Search for the cell housing the specified text and yield its (x, y) center coordinate. 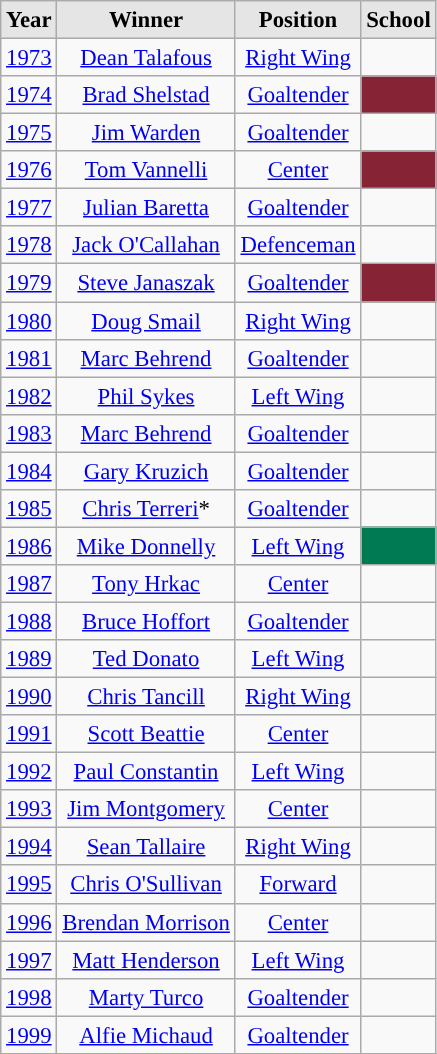
1995 (29, 885)
Ted Donato (146, 659)
1984 (29, 471)
Winner (146, 20)
Doug Smail (146, 321)
Defenceman (298, 245)
1987 (29, 584)
Scott Beattie (146, 734)
1977 (29, 208)
1988 (29, 621)
Year (29, 20)
Tony Hrkac (146, 584)
1983 (29, 433)
Chris Terreri* (146, 509)
1998 (29, 997)
1975 (29, 133)
1997 (29, 960)
1985 (29, 509)
Chris O'Sullivan (146, 885)
1974 (29, 95)
Matt Henderson (146, 960)
1973 (29, 58)
Steve Janaszak (146, 283)
Brendan Morrison (146, 922)
School (398, 20)
1976 (29, 170)
Dean Talafous (146, 58)
1989 (29, 659)
1992 (29, 772)
Julian Baretta (146, 208)
Jim Warden (146, 133)
1990 (29, 697)
1978 (29, 245)
Bruce Hoffort (146, 621)
1986 (29, 546)
Tom Vannelli (146, 170)
Gary Kruzich (146, 471)
1981 (29, 358)
1994 (29, 847)
Chris Tancill (146, 697)
Paul Constantin (146, 772)
1996 (29, 922)
Sean Tallaire (146, 847)
Phil Sykes (146, 396)
1999 (29, 1035)
Mike Donnelly (146, 546)
1982 (29, 396)
1991 (29, 734)
1993 (29, 809)
1979 (29, 283)
Jim Montgomery (146, 809)
1980 (29, 321)
Forward (298, 885)
Alfie Michaud (146, 1035)
Brad Shelstad (146, 95)
Position (298, 20)
Marty Turco (146, 997)
Jack O'Callahan (146, 245)
